Scan for the cell matching the given text and deliver its (x, y) coordinate at center. 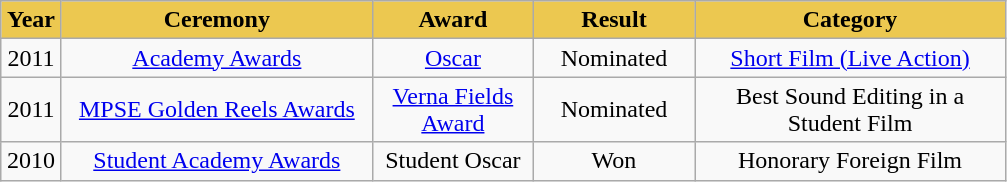
Academy Awards (216, 58)
Student Oscar (452, 161)
Student Academy Awards (216, 161)
Result (614, 20)
Honorary Foreign Film (850, 161)
Won (614, 161)
Best Sound Editing in a Student Film (850, 110)
Oscar (452, 58)
2010 (32, 161)
Award (452, 20)
Category (850, 20)
Short Film (Live Action) (850, 58)
Verna Fields Award (452, 110)
MPSE Golden Reels Awards (216, 110)
Ceremony (216, 20)
Year (32, 20)
